Search for the cell housing the specified text and yield its [X, Y] center coordinate. 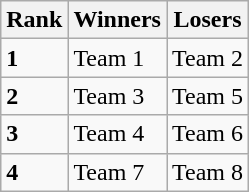
Winners [118, 20]
Team 7 [118, 172]
Team 3 [118, 96]
Team 4 [118, 134]
1 [34, 58]
Team 1 [118, 58]
Team 5 [207, 96]
Team 6 [207, 134]
Losers [207, 20]
4 [34, 172]
Rank [34, 20]
Team 2 [207, 58]
3 [34, 134]
Team 8 [207, 172]
2 [34, 96]
